Extract the (X, Y) coordinate from the center of the cell holding the provided text.  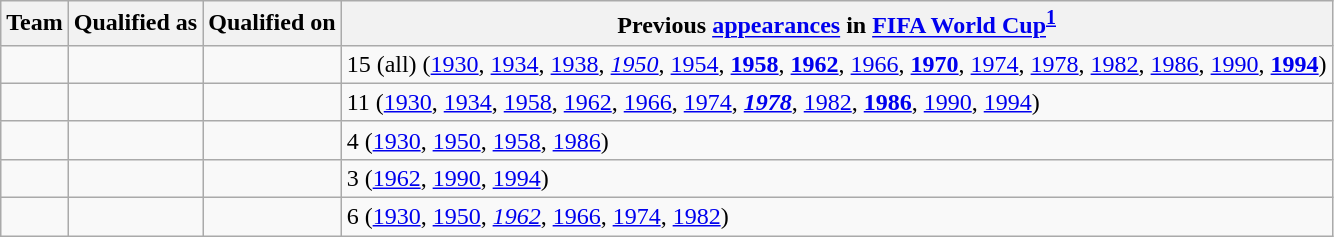
3 (1962, 1990, 1994) (836, 178)
Qualified as (135, 24)
Previous appearances in FIFA World Cup1 (836, 24)
6 (1930, 1950, 1962, 1966, 1974, 1982) (836, 217)
Team (35, 24)
Qualified on (272, 24)
4 (1930, 1950, 1958, 1986) (836, 140)
15 (all) (1930, 1934, 1938, 1950, 1954, 1958, 1962, 1966, 1970, 1974, 1978, 1982, 1986, 1990, 1994) (836, 64)
11 (1930, 1934, 1958, 1962, 1966, 1974, 1978, 1982, 1986, 1990, 1994) (836, 102)
